Return the (x, y) coordinate for the center point of the cell that contains the specified text.  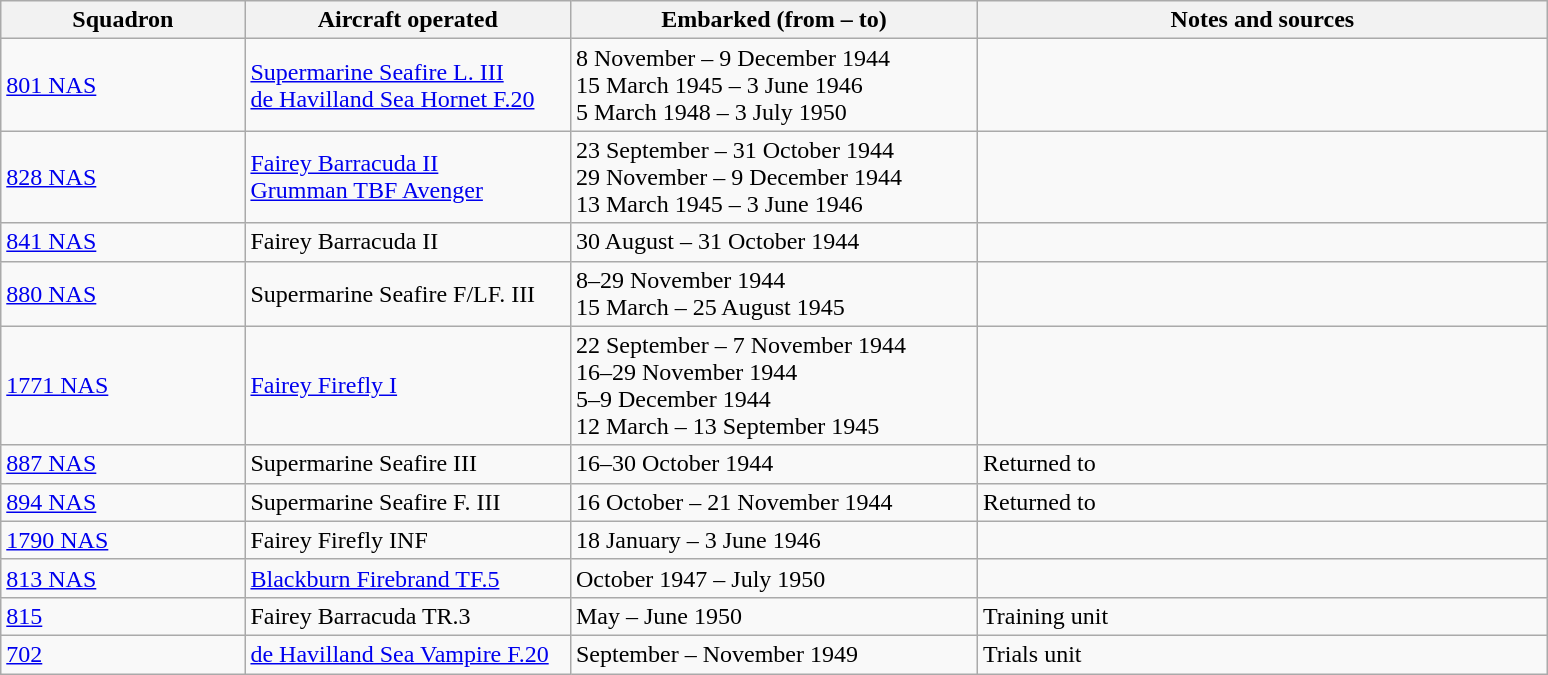
Fairey Firefly INF (408, 540)
801 NAS (123, 85)
16 October – 21 November 1944 (774, 502)
Fairey Barracuda II Grumman TBF Avenger (408, 177)
702 (123, 654)
Embarked (from – to) (774, 20)
Supermarine Seafire III (408, 464)
16–30 October 1944 (774, 464)
30 August – 31 October 1944 (774, 242)
Supermarine Seafire F. III (408, 502)
1790 NAS (123, 540)
887 NAS (123, 464)
Fairey Firefly I (408, 386)
Blackburn Firebrand TF.5 (408, 578)
8 November – 9 December 1944 15 March 1945 – 3 June 19465 March 1948 – 3 July 1950 (774, 85)
Supermarine Seafire L. IIIde Havilland Sea Hornet F.20 (408, 85)
813 NAS (123, 578)
Supermarine Seafire F/LF. III (408, 294)
Training unit (1262, 616)
828 NAS (123, 177)
September – November 1949 (774, 654)
Fairey Barracuda TR.3 (408, 616)
8–29 November 1944 15 March – 25 August 1945 (774, 294)
May – June 1950 (774, 616)
Fairey Barracuda II (408, 242)
Trials unit (1262, 654)
880 NAS (123, 294)
1771 NAS (123, 386)
Notes and sources (1262, 20)
22 September – 7 November 194416–29 November 19445–9 December 194412 March – 13 September 1945 (774, 386)
October 1947 – July 1950 (774, 578)
894 NAS (123, 502)
Aircraft operated (408, 20)
18 January – 3 June 1946 (774, 540)
Squadron (123, 20)
de Havilland Sea Vampire F.20 (408, 654)
815 (123, 616)
841 NAS (123, 242)
23 September – 31 October 194429 November – 9 December 1944 13 March 1945 – 3 June 1946 (774, 177)
